Identify which cell holds the provided text, then report its (X, Y) central coordinate. 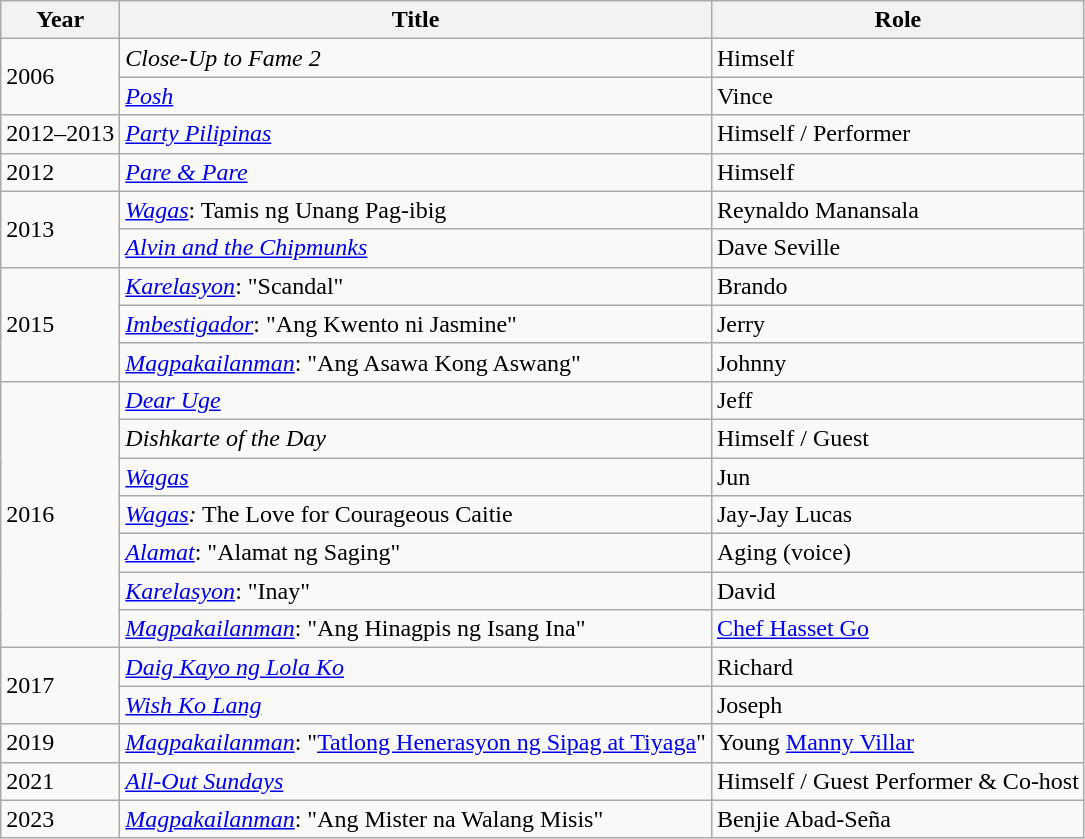
Imbestigador: "Ang Kwento ni Jasmine" (416, 324)
Himself / Guest Performer & Co-host (898, 781)
2012–2013 (60, 134)
Young Manny Villar (898, 743)
Reynaldo Manansala (898, 210)
Karelasyon: "Scandal" (416, 286)
2016 (60, 514)
Wagas: Tamis ng Unang Pag-ibig (416, 210)
Aging (voice) (898, 553)
All-Out Sundays (416, 781)
Joseph (898, 705)
2019 (60, 743)
Dishkarte of the Day (416, 438)
Dear Uge (416, 400)
Close-Up to Fame 2 (416, 58)
Party Pilipinas (416, 134)
Title (416, 20)
Vince (898, 96)
Wish Ko Lang (416, 705)
Jay-Jay Lucas (898, 515)
Brando (898, 286)
Jeff (898, 400)
Wagas (416, 477)
Alvin and the Chipmunks (416, 248)
Magpakailanman: "Tatlong Henerasyon ng Sipag at Tiyaga" (416, 743)
Role (898, 20)
Posh (416, 96)
2012 (60, 172)
Benjie Abad-Seña (898, 819)
Alamat: "Alamat ng Saging" (416, 553)
Year (60, 20)
Dave Seville (898, 248)
Magpakailanman: "Ang Mister na Walang Misis" (416, 819)
2021 (60, 781)
2015 (60, 324)
2006 (60, 77)
Jun (898, 477)
Himself / Guest (898, 438)
Daig Kayo ng Lola Ko (416, 667)
Himself / Performer (898, 134)
Jerry (898, 324)
Karelasyon: "Inay" (416, 591)
David (898, 591)
Pare & Pare (416, 172)
2023 (60, 819)
Richard (898, 667)
Johnny (898, 362)
2017 (60, 686)
Magpakailanman: "Ang Asawa Kong Aswang" (416, 362)
Magpakailanman: "Ang Hinagpis ng Isang Ina" (416, 629)
Wagas: The Love for Courageous Caitie (416, 515)
Chef Hasset Go (898, 629)
2013 (60, 229)
